Return the (x, y) coordinate for the center point of the cell that contains the specified text.  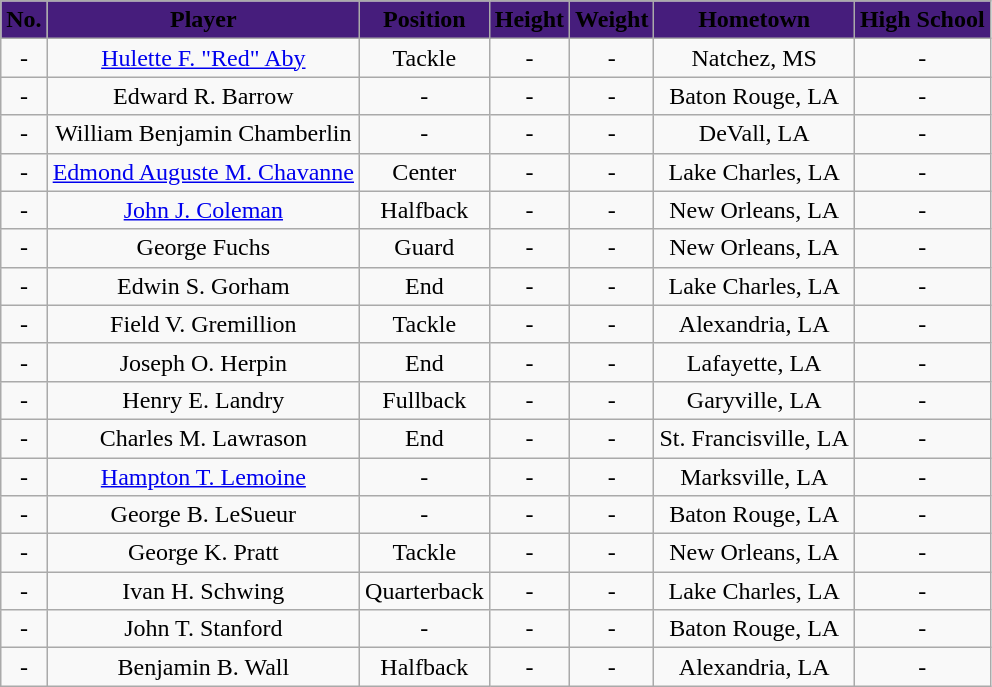
Hometown (754, 20)
Benjamin B. Wall (203, 667)
St. Francisville, LA (754, 438)
Hulette F. "Red" Aby (203, 58)
Edward R. Barrow (203, 96)
Field V. Gremillion (203, 324)
Henry E. Landry (203, 400)
Fullback (425, 400)
William Benjamin Chamberlin (203, 134)
Marksville, LA (754, 477)
John T. Stanford (203, 629)
Natchez, MS (754, 58)
Height (529, 20)
Quarterback (425, 591)
Weight (612, 20)
Guard (425, 248)
George K. Pratt (203, 553)
Edwin S. Gorham (203, 286)
Joseph O. Herpin (203, 362)
Edmond Auguste M. Chavanne (203, 172)
Garyville, LA (754, 400)
Hampton T. Lemoine (203, 477)
High School (922, 20)
John J. Coleman (203, 210)
Player (203, 20)
George Fuchs (203, 248)
Charles M. Lawrason (203, 438)
Ivan H. Schwing (203, 591)
No. (24, 20)
George B. LeSueur (203, 515)
Position (425, 20)
Center (425, 172)
Lafayette, LA (754, 362)
DeVall, LA (754, 134)
